Output the (x, y) coordinate of the center of the cell containing the given text.  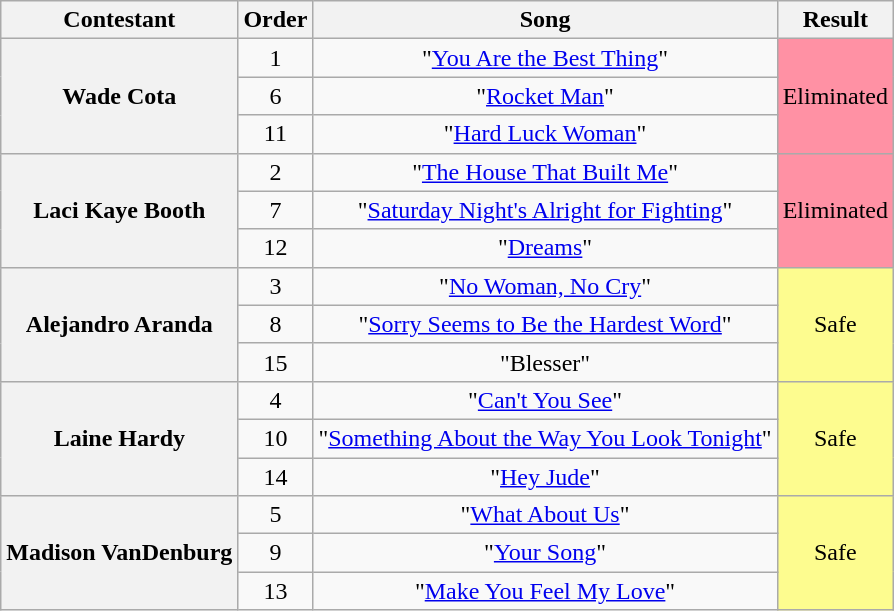
3 (276, 286)
5 (276, 515)
"Can't You See" (545, 400)
12 (276, 248)
7 (276, 210)
"Saturday Night's Alright for Fighting" (545, 210)
14 (276, 477)
6 (276, 96)
"What About Us" (545, 515)
Song (545, 20)
"Blesser" (545, 362)
Madison VanDenburg (120, 553)
"Something About the Way You Look Tonight" (545, 438)
Order (276, 20)
Alejandro Aranda (120, 324)
Laine Hardy (120, 438)
"No Woman, No Cry" (545, 286)
Result (835, 20)
"Rocket Man" (545, 96)
Contestant (120, 20)
13 (276, 591)
"Sorry Seems to Be the Hardest Word" (545, 324)
Laci Kaye Booth (120, 210)
"You Are the Best Thing" (545, 58)
"Make You Feel My Love" (545, 591)
1 (276, 58)
"Hard Luck Woman" (545, 134)
"Dreams" (545, 248)
8 (276, 324)
"Hey Jude" (545, 477)
11 (276, 134)
Wade Cota (120, 96)
15 (276, 362)
"The House That Built Me" (545, 172)
2 (276, 172)
10 (276, 438)
4 (276, 400)
"Your Song" (545, 553)
9 (276, 553)
